Provide the [x, y] coordinate of the cell's center where the given text is located.  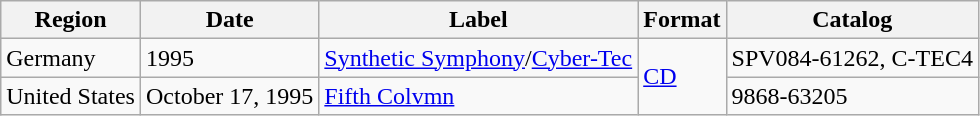
Region [71, 20]
United States [71, 96]
Format [682, 20]
Synthetic Symphony/Cyber-Tec [478, 58]
Date [229, 20]
Catalog [852, 20]
SPV084-61262, C-TEC4 [852, 58]
1995 [229, 58]
October 17, 1995 [229, 96]
Label [478, 20]
9868-63205 [852, 96]
Fifth Colvmn [478, 96]
CD [682, 77]
Germany [71, 58]
